From the cell containing the given text, extract its center point as (x, y) coordinate. 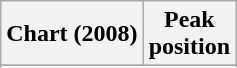
Peakposition (189, 34)
Chart (2008) (72, 34)
